For the text-containing cell, return its midpoint in [x, y] coordinate format. 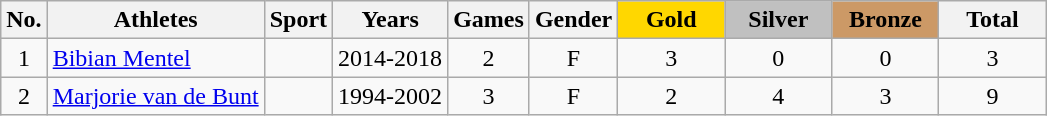
Total [992, 20]
No. [24, 20]
Bibian Mentel [156, 58]
Silver [778, 20]
Sport [298, 20]
1994-2002 [390, 96]
Gold [672, 20]
Gender [573, 20]
9 [992, 96]
Years [390, 20]
Games [489, 20]
Bronze [886, 20]
2014-2018 [390, 58]
Athletes [156, 20]
Marjorie van de Bunt [156, 96]
1 [24, 58]
4 [778, 96]
